Scan for the cell matching the given text and deliver its (X, Y) coordinate at center. 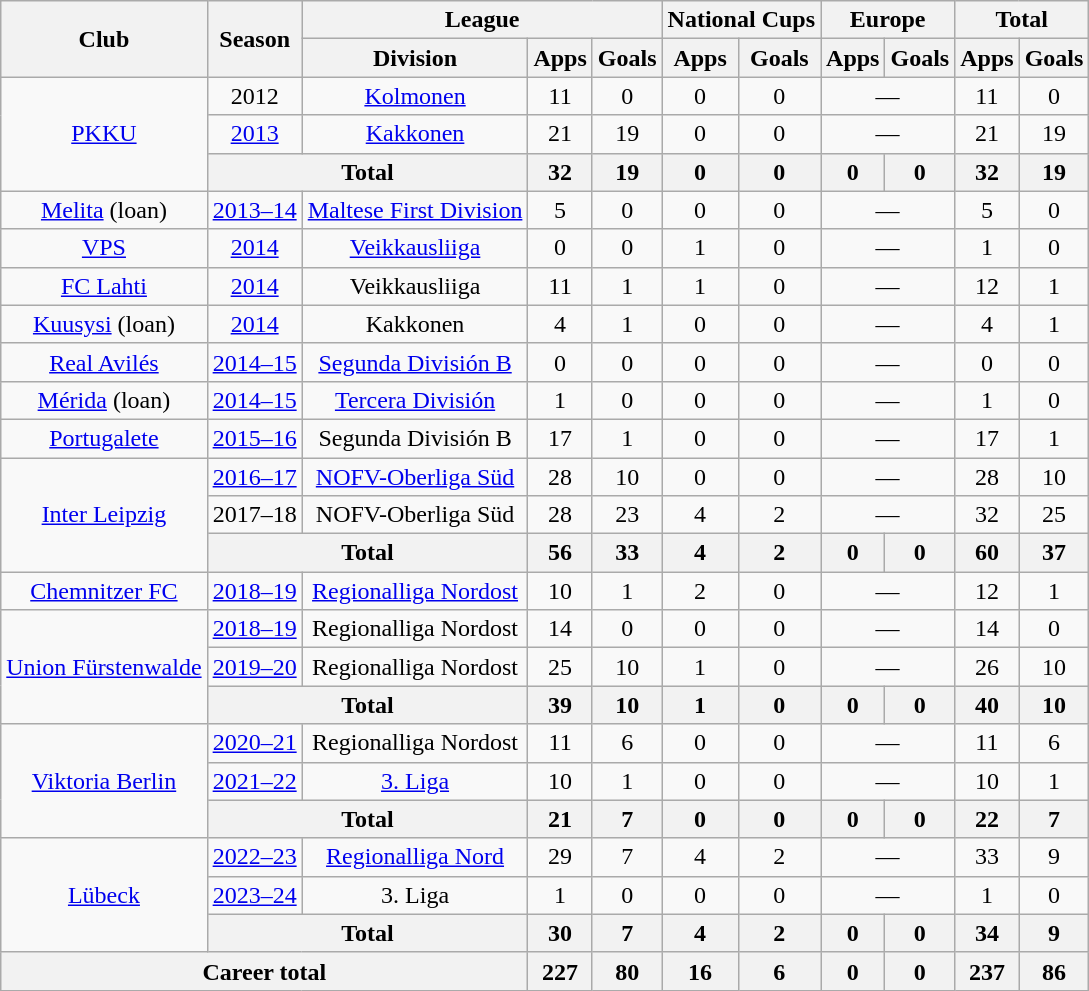
Portugalete (104, 438)
40 (987, 705)
Kuusysi (loan) (104, 324)
29 (560, 857)
Career total (264, 971)
80 (627, 971)
PKKU (104, 134)
16 (700, 971)
National Cups (741, 20)
Season (254, 39)
2021–22 (254, 781)
VPS (104, 248)
37 (1054, 553)
60 (987, 553)
FC Lahti (104, 286)
56 (560, 553)
Lübeck (104, 895)
2013–14 (254, 210)
237 (987, 971)
23 (627, 515)
2012 (254, 96)
86 (1054, 971)
2015–16 (254, 438)
Maltese First Division (415, 210)
34 (987, 933)
Regionalliga Nord (415, 857)
Chemnitzer FC (104, 591)
Club (104, 39)
Viktoria Berlin (104, 781)
Tercera División (415, 400)
2016–17 (254, 477)
Inter Leipzig (104, 515)
Europe (888, 20)
2022–23 (254, 857)
2020–21 (254, 743)
League (482, 20)
Kolmonen (415, 96)
2017–18 (254, 515)
2013 (254, 134)
30 (560, 933)
2019–20 (254, 667)
Real Avilés (104, 362)
26 (987, 667)
227 (560, 971)
Melita (loan) (104, 210)
2023–24 (254, 895)
Mérida (loan) (104, 400)
Division (415, 58)
Union Fürstenwalde (104, 667)
39 (560, 705)
22 (987, 819)
